Search for the cell housing the specified text and yield its (x, y) center coordinate. 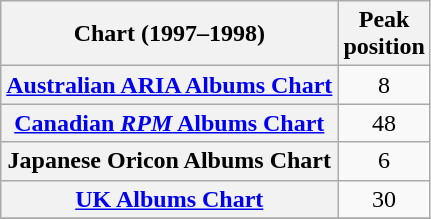
Japanese Oricon Albums Chart (170, 161)
UK Albums Chart (170, 199)
30 (384, 199)
6 (384, 161)
Canadian RPM Albums Chart (170, 123)
Chart (1997–1998) (170, 34)
Peakposition (384, 34)
48 (384, 123)
8 (384, 85)
Australian ARIA Albums Chart (170, 85)
